From the cell containing the given text, extract its center point as (x, y) coordinate. 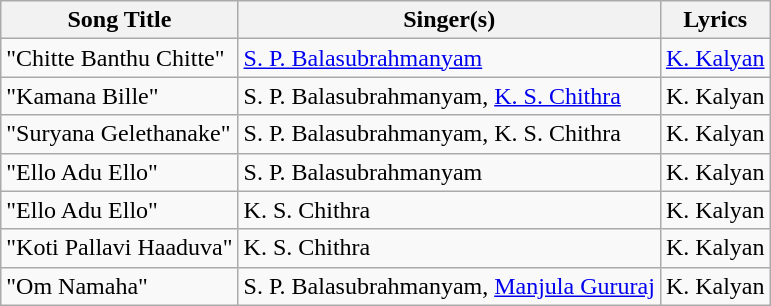
Song Title (120, 20)
Singer(s) (449, 20)
Lyrics (715, 20)
S. P. Balasubrahmanyam, Manjula Gururaj (449, 286)
"Chitte Banthu Chitte" (120, 58)
"Kamana Bille" (120, 96)
"Om Namaha" (120, 286)
"Koti Pallavi Haaduva" (120, 248)
"Suryana Gelethanake" (120, 134)
